Determine the (X, Y) coordinate at the center of the cell enclosing the given text.  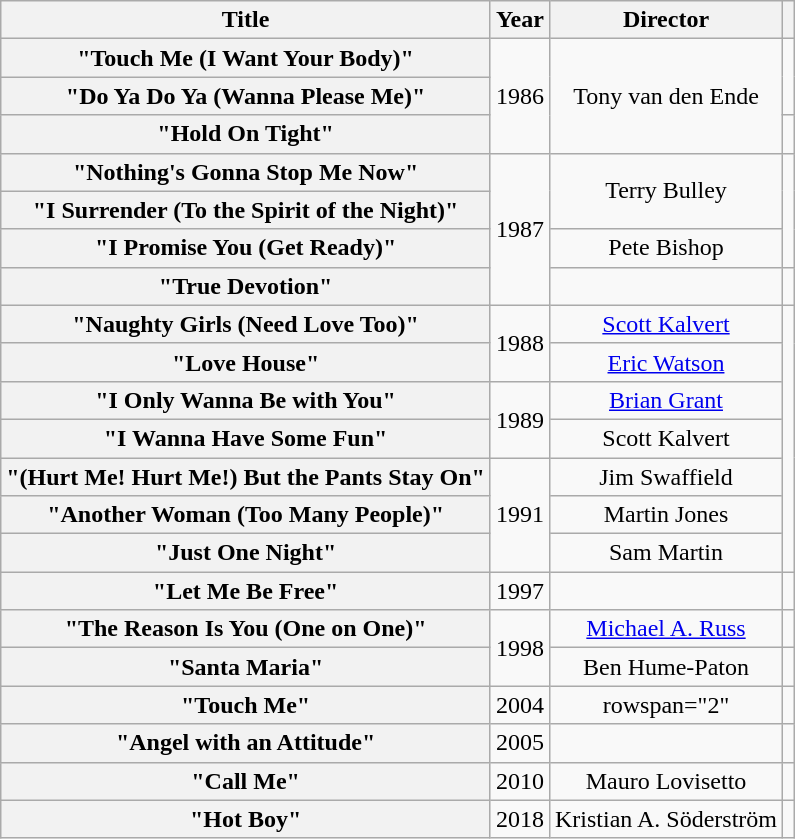
Jim Swaffield (666, 477)
1997 (520, 591)
2010 (520, 781)
"I Promise You (Get Ready)" (246, 248)
"Just One Night" (246, 553)
"Another Woman (Too Many People)" (246, 515)
"Santa Maria" (246, 667)
"(Hurt Me! Hurt Me!) But the Pants Stay On" (246, 477)
Ben Hume-Paton (666, 667)
Martin Jones (666, 515)
"I Only Wanna Be with You" (246, 400)
1991 (520, 515)
Director (666, 20)
Title (246, 20)
"Call Me" (246, 781)
"Do Ya Do Ya (Wanna Please Me)" (246, 96)
1989 (520, 419)
"Touch Me (I Want Your Body)" (246, 58)
"Angel with an Attitude" (246, 743)
Eric Watson (666, 362)
Terry Bulley (666, 191)
Tony van den Ende (666, 96)
1998 (520, 648)
"Love House" (246, 362)
"Hot Boy" (246, 819)
"I Wanna Have Some Fun" (246, 438)
Brian Grant (666, 400)
2004 (520, 705)
1986 (520, 96)
"Let Me Be Free" (246, 591)
"Nothing's Gonna Stop Me Now" (246, 172)
"Naughty Girls (Need Love Too)" (246, 324)
Pete Bishop (666, 248)
2018 (520, 819)
"True Devotion" (246, 286)
1988 (520, 343)
2005 (520, 743)
Year (520, 20)
"Touch Me" (246, 705)
Kristian A. Söderström (666, 819)
"The Reason Is You (One on One)" (246, 629)
rowspan="2" (666, 705)
Sam Martin (666, 553)
"Hold On Tight" (246, 134)
Mauro Lovisetto (666, 781)
1987 (520, 229)
"I Surrender (To the Spirit of the Night)" (246, 210)
Michael A. Russ (666, 629)
